From the cell containing the given text, extract its center point as (x, y) coordinate. 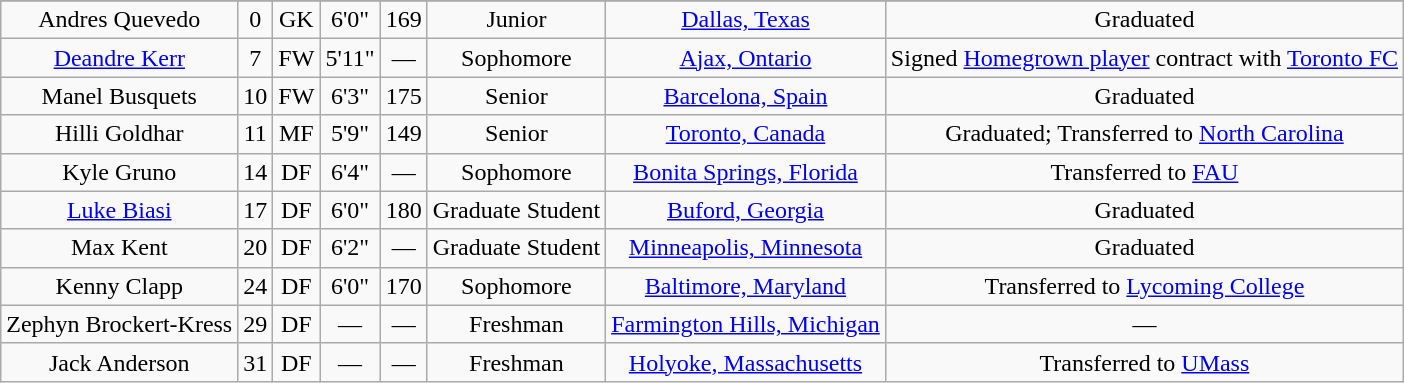
Zephyn Brockert-Kress (120, 324)
31 (256, 362)
Manel Busquets (120, 96)
Graduated; Transferred to North Carolina (1144, 134)
0 (256, 20)
Jack Anderson (120, 362)
Barcelona, Spain (746, 96)
Bonita Springs, Florida (746, 172)
17 (256, 210)
MF (296, 134)
180 (404, 210)
Holyoke, Massachusetts (746, 362)
Max Kent (120, 248)
Kyle Gruno (120, 172)
Baltimore, Maryland (746, 286)
Hilli Goldhar (120, 134)
Ajax, Ontario (746, 58)
Transferred to UMass (1144, 362)
175 (404, 96)
Toronto, Canada (746, 134)
6'4" (350, 172)
Farmington Hills, Michigan (746, 324)
170 (404, 286)
5'9" (350, 134)
Kenny Clapp (120, 286)
11 (256, 134)
Transferred to Lycoming College (1144, 286)
29 (256, 324)
24 (256, 286)
Deandre Kerr (120, 58)
14 (256, 172)
10 (256, 96)
Buford, Georgia (746, 210)
5'11" (350, 58)
7 (256, 58)
6'2" (350, 248)
Minneapolis, Minnesota (746, 248)
6'3" (350, 96)
Transferred to FAU (1144, 172)
149 (404, 134)
Luke Biasi (120, 210)
Andres Quevedo (120, 20)
Dallas, Texas (746, 20)
20 (256, 248)
Signed Homegrown player contract with Toronto FC (1144, 58)
169 (404, 20)
Junior (516, 20)
GK (296, 20)
